Provide the [X, Y] coordinate of the cell's center where the given text is located.  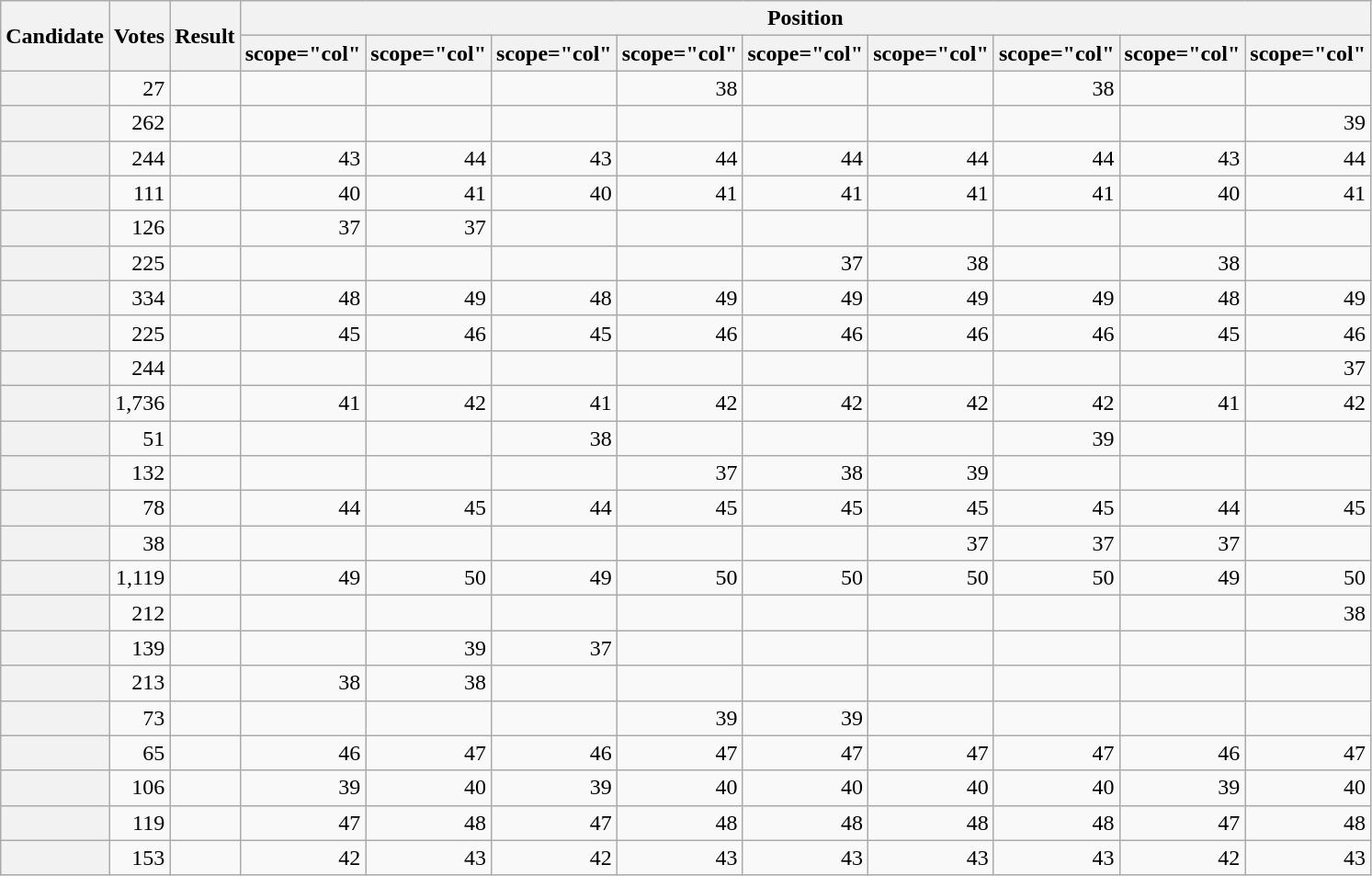
Position [805, 18]
78 [139, 508]
106 [139, 788]
132 [139, 473]
73 [139, 718]
153 [139, 858]
126 [139, 228]
213 [139, 683]
119 [139, 823]
139 [139, 648]
Result [205, 36]
1,119 [139, 578]
65 [139, 753]
27 [139, 88]
111 [139, 193]
Candidate [55, 36]
262 [139, 123]
334 [139, 298]
Votes [139, 36]
212 [139, 613]
51 [139, 438]
1,736 [139, 403]
